Find where the given text appears and provide that cell's center as [x, y] coordinate. 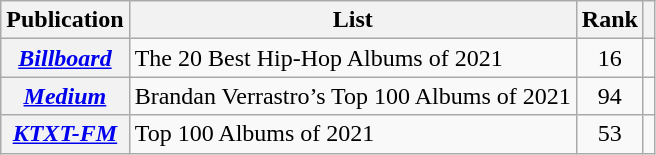
Brandan Verrastro’s Top 100 Albums of 2021 [352, 96]
Billboard [65, 58]
Medium [65, 96]
Publication [65, 20]
KTXT-FM [65, 134]
16 [610, 58]
The 20 Best Hip-Hop Albums of 2021 [352, 58]
Rank [610, 20]
Top 100 Albums of 2021 [352, 134]
List [352, 20]
53 [610, 134]
94 [610, 96]
